Search for the cell housing the specified text and yield its [X, Y] center coordinate. 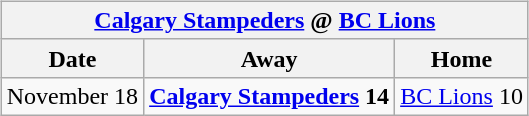
Date [72, 58]
Home [462, 58]
Calgary Stampeders @ BC Lions [264, 20]
BC Lions 10 [462, 96]
Away [270, 58]
Calgary Stampeders 14 [270, 96]
November 18 [72, 96]
